Provide the (X, Y) coordinate of the cell's center where the given text is located.  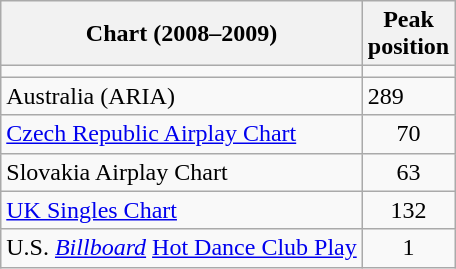
132 (408, 210)
70 (408, 134)
U.S. Billboard Hot Dance Club Play (182, 248)
Slovakia Airplay Chart (182, 172)
289 (408, 96)
1 (408, 248)
63 (408, 172)
Czech Republic Airplay Chart (182, 134)
Australia (ARIA) (182, 96)
Chart (2008–2009) (182, 34)
UK Singles Chart (182, 210)
Peakposition (408, 34)
